Determine the [X, Y] coordinate at the center of the cell enclosing the given text.  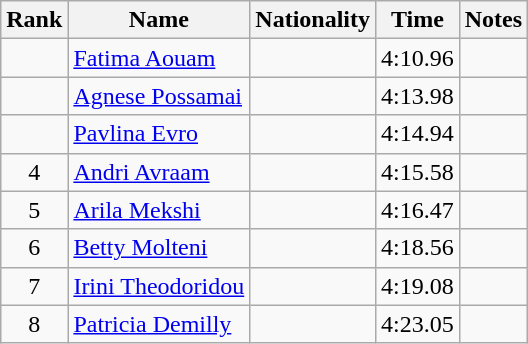
Agnese Possamai [159, 96]
Nationality [313, 20]
8 [34, 324]
4:13.98 [418, 96]
4:15.58 [418, 172]
6 [34, 248]
Rank [34, 20]
Irini Theodoridou [159, 286]
Andri Avraam [159, 172]
4:19.08 [418, 286]
4:18.56 [418, 248]
4:16.47 [418, 210]
7 [34, 286]
Patricia Demilly [159, 324]
4:14.94 [418, 134]
Fatima Aouam [159, 58]
4 [34, 172]
Name [159, 20]
Betty Molteni [159, 248]
Notes [493, 20]
Time [418, 20]
4:10.96 [418, 58]
5 [34, 210]
Pavlina Evro [159, 134]
4:23.05 [418, 324]
Arila Mekshi [159, 210]
